Provide the [X, Y] coordinate of the cell's center where the given text is located.  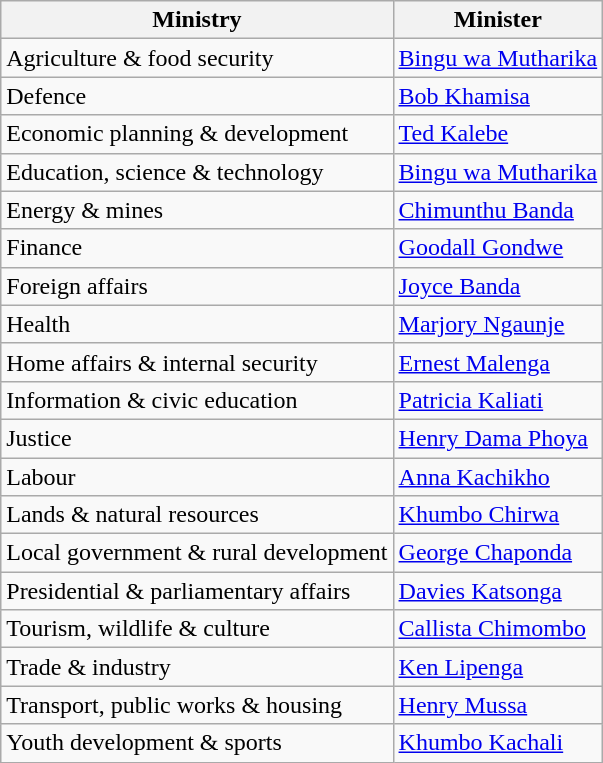
Marjory Ngaunje [498, 324]
Ken Lipenga [498, 667]
Agriculture & food security [197, 58]
Energy & mines [197, 210]
Lands & natural resources [197, 515]
Finance [197, 248]
Khumbo Kachali [498, 743]
Callista Chimombo [498, 629]
Henry Mussa [498, 705]
Davies Katsonga [498, 591]
Tourism, wildlife & culture [197, 629]
Joyce Banda [498, 286]
Health [197, 324]
George Chaponda [498, 553]
Economic planning & development [197, 134]
Bob Khamisa [498, 96]
Youth development & sports [197, 743]
Trade & industry [197, 667]
Home affairs & internal security [197, 362]
Defence [197, 96]
Transport, public works & housing [197, 705]
Khumbo Chirwa [498, 515]
Patricia Kaliati [498, 400]
Goodall Gondwe [498, 248]
Anna Kachikho [498, 477]
Presidential & parliamentary affairs [197, 591]
Local government & rural development [197, 553]
Chimunthu Banda [498, 210]
Information & civic education [197, 400]
Minister [498, 20]
Henry Dama Phoya [498, 438]
Justice [197, 438]
Education, science & technology [197, 172]
Ministry [197, 20]
Ted Kalebe [498, 134]
Foreign affairs [197, 286]
Labour [197, 477]
Ernest Malenga [498, 362]
